Return the [x, y] coordinate for the center point of the cell that contains the specified text.  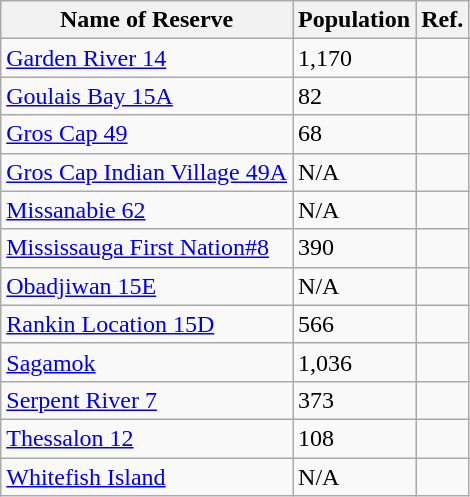
390 [354, 248]
1,036 [354, 362]
Gros Cap Indian Village 49A [147, 172]
Obadjiwan 15E [147, 286]
1,170 [354, 58]
Whitefish Island [147, 477]
Ref. [442, 20]
Missanabie 62 [147, 210]
Goulais Bay 15A [147, 96]
Gros Cap 49 [147, 134]
68 [354, 134]
373 [354, 400]
Sagamok [147, 362]
Garden River 14 [147, 58]
82 [354, 96]
Mississauga First Nation#8 [147, 248]
Serpent River 7 [147, 400]
Name of Reserve [147, 20]
Population [354, 20]
108 [354, 438]
Thessalon 12 [147, 438]
566 [354, 324]
Rankin Location 15D [147, 324]
